Locate the cell with the specified text and output its (X, Y) center coordinate. 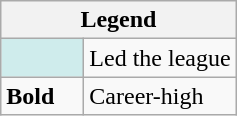
Bold (42, 96)
Led the league (160, 58)
Legend (118, 20)
Career-high (160, 96)
